Detect which cell encompasses the target text, then output its (X, Y) center coordinate. 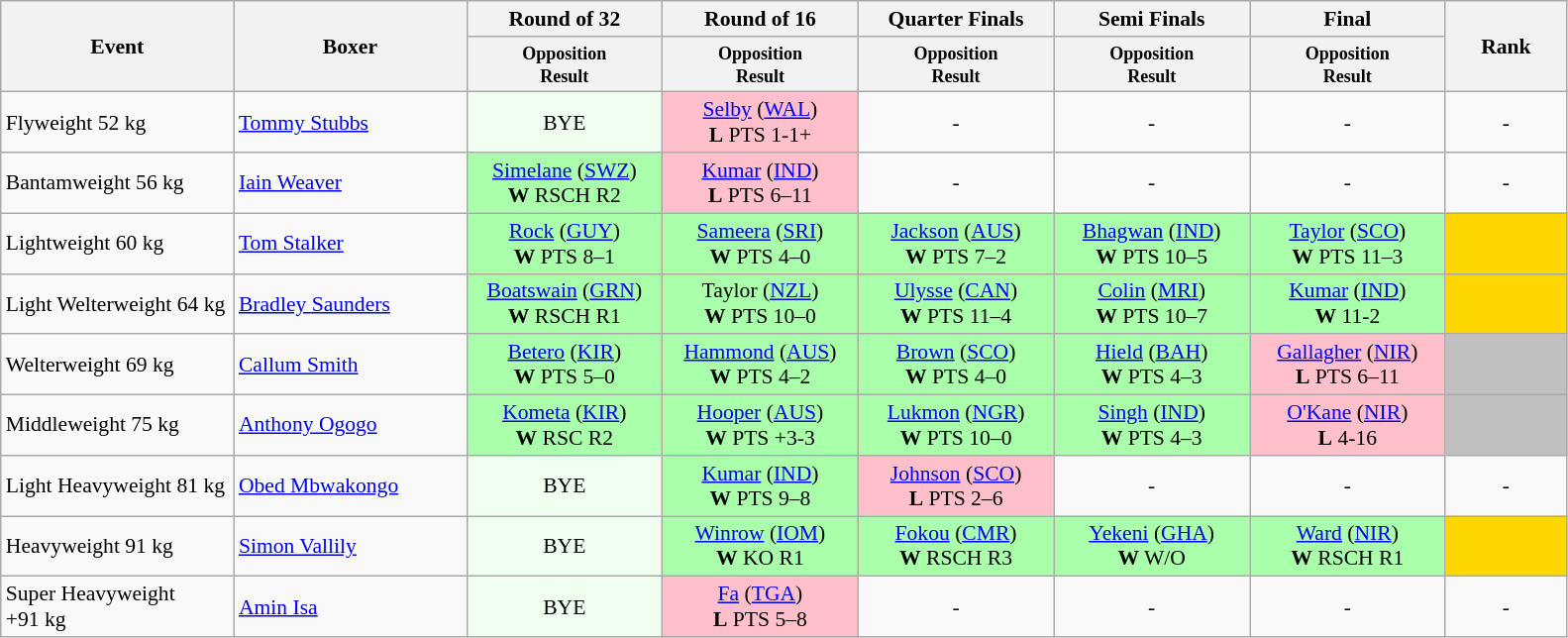
Amin Isa (351, 606)
Singh (IND)W PTS 4–3 (1152, 426)
Kometa (KIR)W RSC R2 (565, 426)
Johnson (SCO)L PTS 2–6 (956, 485)
Boatswain (GRN)W RSCH R1 (565, 303)
Gallagher (NIR)L PTS 6–11 (1348, 365)
Semi Finals (1152, 19)
Winrow (IOM)W KO R1 (761, 547)
Taylor (SCO)W PTS 11–3 (1348, 244)
Simon Vallily (351, 547)
Callum Smith (351, 365)
Flyweight 52 kg (117, 123)
Betero (KIR)W PTS 5–0 (565, 365)
Yekeni (GHA)W W/O (1152, 547)
Jackson (AUS)W PTS 7–2 (956, 244)
Light Heavyweight 81 kg (117, 485)
Colin (MRI)W PTS 10–7 (1152, 303)
Round of 16 (761, 19)
Selby (WAL)L PTS 1-1+ (761, 123)
Sameera (SRI)W PTS 4–0 (761, 244)
Lightweight 60 kg (117, 244)
Welterweight 69 kg (117, 365)
Anthony Ogogo (351, 426)
Obed Mbwakongo (351, 485)
Brown (SCO)W PTS 4–0 (956, 365)
Hammond (AUS)W PTS 4–2 (761, 365)
Kumar (IND)W PTS 9–8 (761, 485)
Bantamweight 56 kg (117, 182)
Rank (1506, 47)
Bhagwan (IND)W PTS 10–5 (1152, 244)
Simelane (SWZ)W RSCH R2 (565, 182)
Event (117, 47)
Super Heavyweight +91 kg (117, 606)
Round of 32 (565, 19)
Tommy Stubbs (351, 123)
Rock (GUY)W PTS 8–1 (565, 244)
Heavyweight 91 kg (117, 547)
Middleweight 75 kg (117, 426)
Lukmon (NGR)W PTS 10–0 (956, 426)
Hield (BAH)W PTS 4–3 (1152, 365)
Tom Stalker (351, 244)
Ulysse (CAN)W PTS 11–4 (956, 303)
Boxer (351, 47)
Fa (TGA)L PTS 5–8 (761, 606)
Ward (NIR)W RSCH R1 (1348, 547)
Taylor (NZL)W PTS 10–0 (761, 303)
Fokou (CMR)W RSCH R3 (956, 547)
Final (1348, 19)
Kumar (IND)L PTS 6–11 (761, 182)
O'Kane (NIR)L 4-16 (1348, 426)
Bradley Saunders (351, 303)
Kumar (IND)W 11-2 (1348, 303)
Hooper (AUS)W PTS +3-3 (761, 426)
Light Welterweight 64 kg (117, 303)
Iain Weaver (351, 182)
Quarter Finals (956, 19)
